Return [X, Y] of the center of cell containing provided text 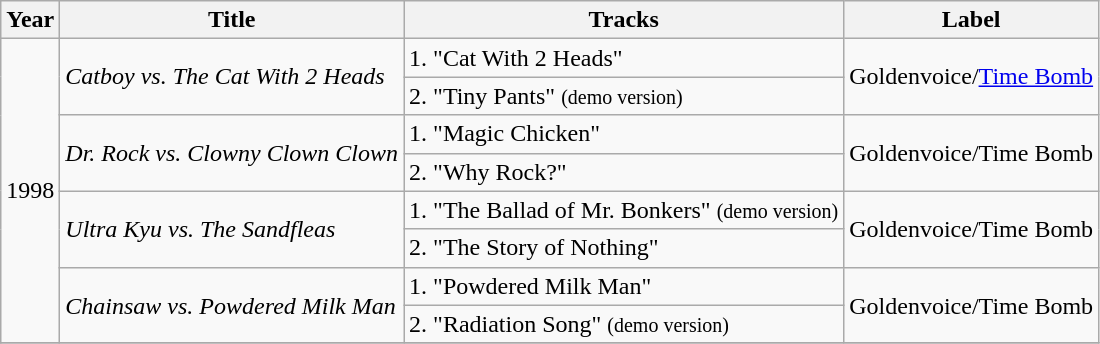
Title [232, 20]
Catboy vs. The Cat With 2 Heads [232, 77]
1. "Cat With 2 Heads" [624, 58]
Chainsaw vs. Powdered Milk Man [232, 305]
2. "Radiation Song" (demo version) [624, 324]
Ultra Kyu vs. The Sandfleas [232, 229]
1998 [30, 191]
2. "Tiny Pants" (demo version) [624, 96]
1. "Magic Chicken" [624, 134]
Dr. Rock vs. Clowny Clown Clown [232, 153]
1. "The Ballad of Mr. Bonkers" (demo version) [624, 210]
Year [30, 20]
2. "The Story of Nothing" [624, 248]
2. "Why Rock?" [624, 172]
Label [972, 20]
1. "Powdered Milk Man" [624, 286]
Tracks [624, 20]
